Return (X, Y) of the center of cell containing provided text 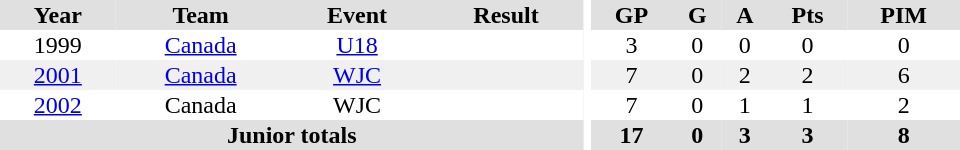
A (745, 15)
U18 (358, 45)
Junior totals (292, 135)
17 (631, 135)
G (698, 15)
8 (904, 135)
Result (506, 15)
6 (904, 75)
Pts (808, 15)
GP (631, 15)
1999 (58, 45)
Team (201, 15)
PIM (904, 15)
2001 (58, 75)
2002 (58, 105)
Year (58, 15)
Event (358, 15)
